Find where the given text appears and provide that cell's center as (x, y) coordinate. 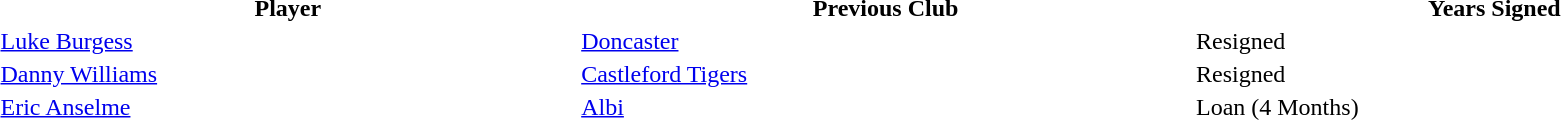
Doncaster (886, 41)
Castleford Tigers (886, 74)
